Search for the cell housing the specified text and yield its (X, Y) center coordinate. 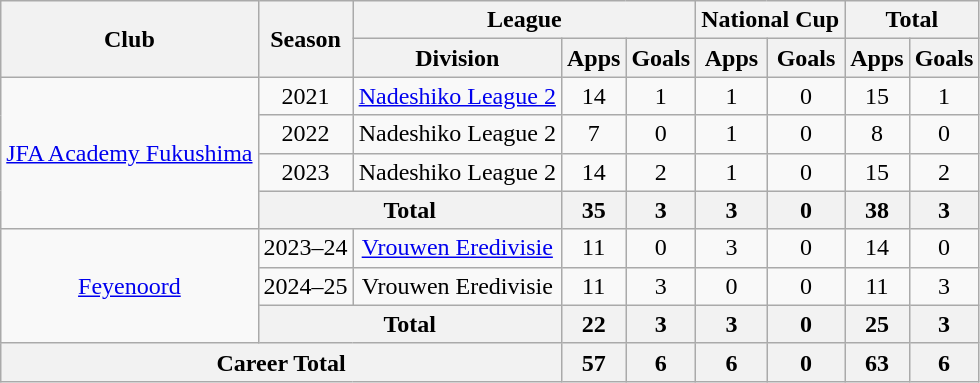
22 (593, 324)
Career Total (282, 362)
38 (877, 210)
8 (877, 134)
League (524, 20)
63 (877, 362)
Division (457, 58)
2021 (306, 96)
35 (593, 210)
Season (306, 39)
2022 (306, 134)
57 (593, 362)
2023–24 (306, 248)
25 (877, 324)
National Cup (770, 20)
JFA Academy Fukushima (130, 153)
2023 (306, 172)
2024–25 (306, 286)
Feyenoord (130, 286)
Club (130, 39)
7 (593, 134)
